Locate the cell with the specified text and output its [x, y] center coordinate. 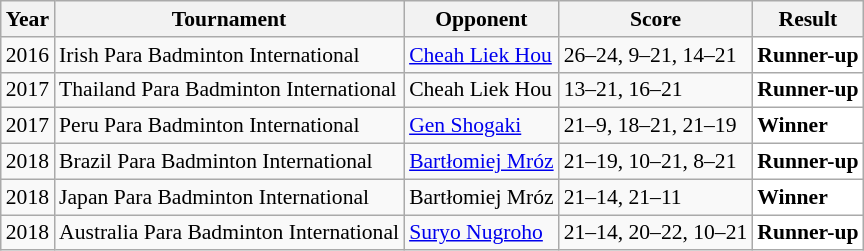
21–19, 10–21, 8–21 [656, 162]
Japan Para Badminton International [229, 197]
Irish Para Badminton International [229, 55]
21–9, 18–21, 21–19 [656, 126]
Gen Shogaki [482, 126]
Tournament [229, 19]
21–14, 20–22, 10–21 [656, 233]
Score [656, 19]
Opponent [482, 19]
26–24, 9–21, 14–21 [656, 55]
Suryo Nugroho [482, 233]
Australia Para Badminton International [229, 233]
21–14, 21–11 [656, 197]
Peru Para Badminton International [229, 126]
2016 [28, 55]
Thailand Para Badminton International [229, 90]
Result [808, 19]
Brazil Para Badminton International [229, 162]
13–21, 16–21 [656, 90]
Year [28, 19]
